Capture the cell that displays the provided text and extract its (X, Y) central coordinate. 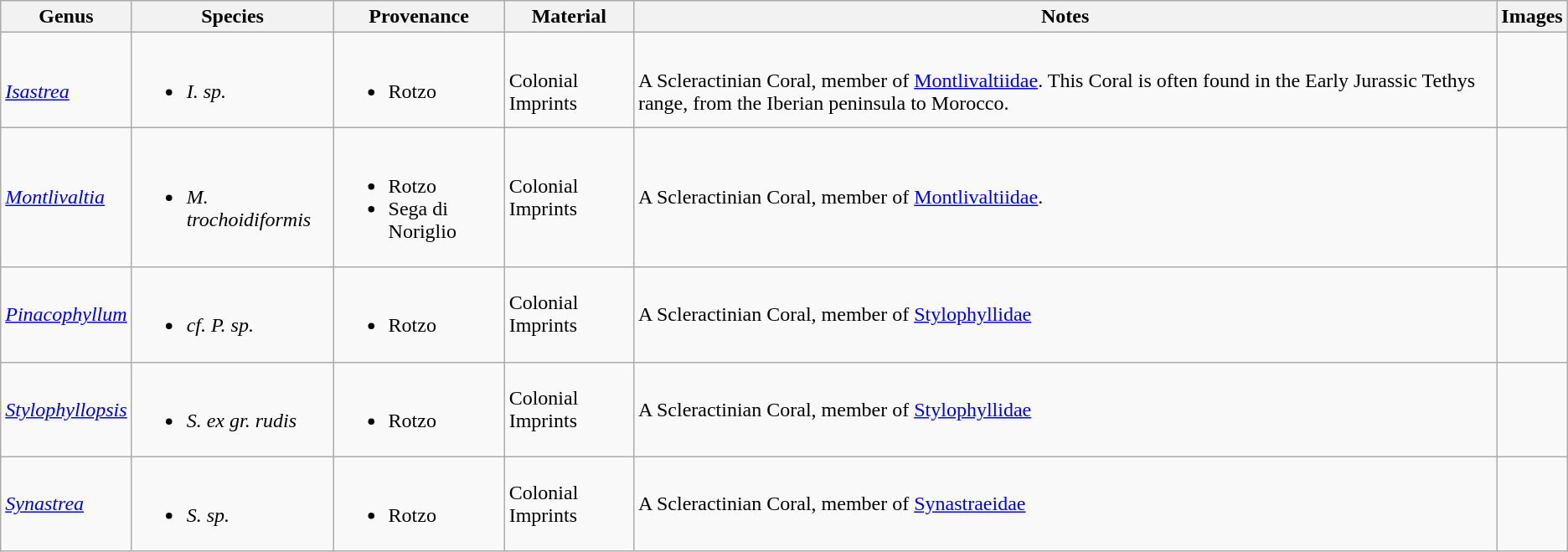
cf. P. sp. (233, 315)
Isastrea (66, 80)
RotzoSega di Noriglio (419, 198)
Montlivaltia (66, 198)
Synastrea (66, 504)
A Scleractinian Coral, member of Montlivaltiidae. (1065, 198)
Images (1532, 17)
Provenance (419, 17)
Notes (1065, 17)
Stylophyllopsis (66, 409)
S. sp. (233, 504)
M. trochoidiformis (233, 198)
I. sp. (233, 80)
Species (233, 17)
Material (569, 17)
S. ex gr. rudis (233, 409)
Pinacophyllum (66, 315)
Genus (66, 17)
A Scleractinian Coral, member of Synastraeidae (1065, 504)
